For the text-containing cell, return its midpoint in [X, Y] coordinate format. 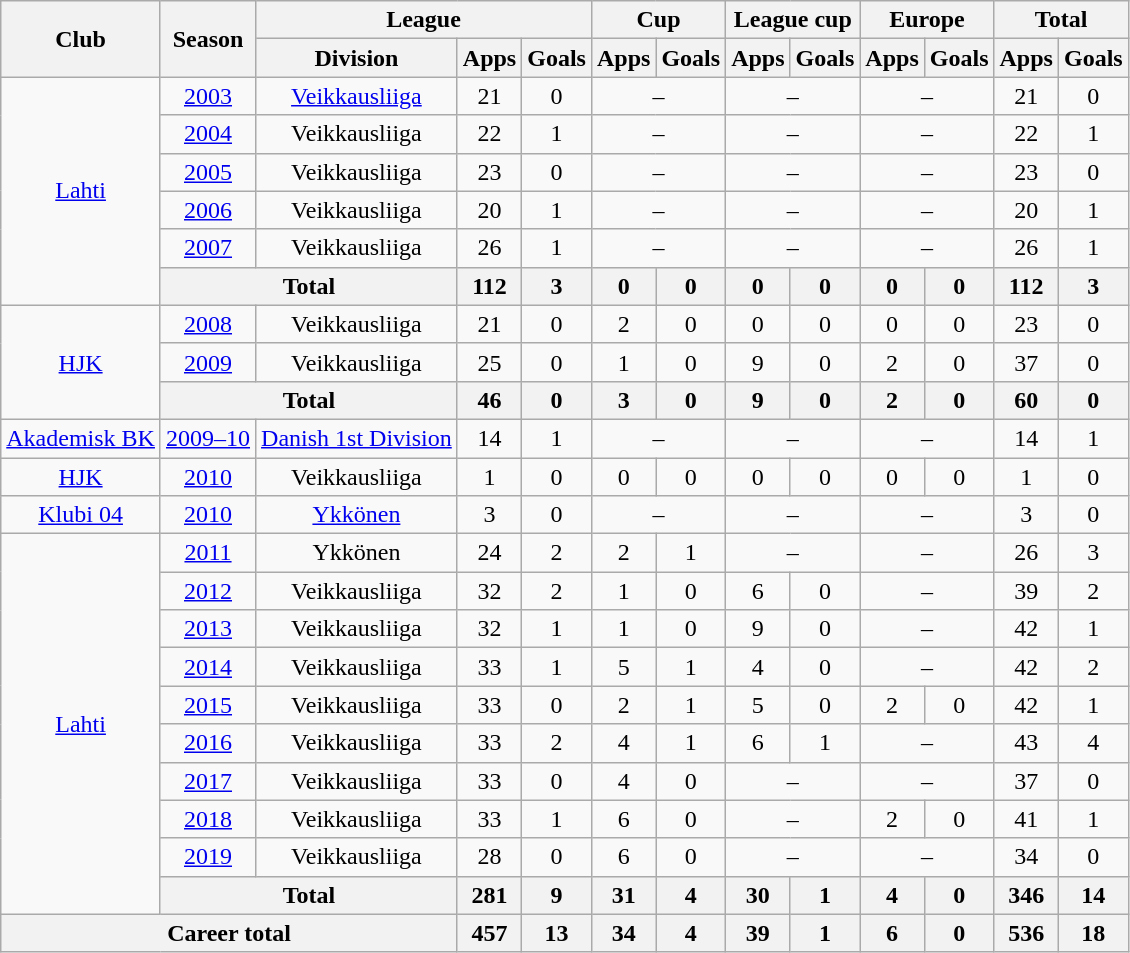
League [424, 20]
2012 [208, 591]
346 [1026, 895]
2018 [208, 819]
2004 [208, 134]
Club [81, 39]
2015 [208, 705]
2008 [208, 324]
41 [1026, 819]
2007 [208, 248]
536 [1026, 933]
2011 [208, 553]
30 [758, 895]
Akademisk BK [81, 438]
2003 [208, 96]
2005 [208, 172]
46 [489, 400]
Danish 1st Division [357, 438]
2009 [208, 362]
2017 [208, 781]
2013 [208, 629]
2009–10 [208, 438]
25 [489, 362]
Career total [230, 933]
2016 [208, 743]
Europe [927, 20]
28 [489, 857]
281 [489, 895]
43 [1026, 743]
Cup [658, 20]
2006 [208, 210]
Klubi 04 [81, 515]
18 [1093, 933]
Season [208, 39]
457 [489, 933]
League cup [793, 20]
2019 [208, 857]
Division [357, 58]
60 [1026, 400]
31 [623, 895]
13 [557, 933]
24 [489, 553]
2014 [208, 667]
